Pinpoint the cell where the given text exists, returning its [X, Y] midpoint coordinate. 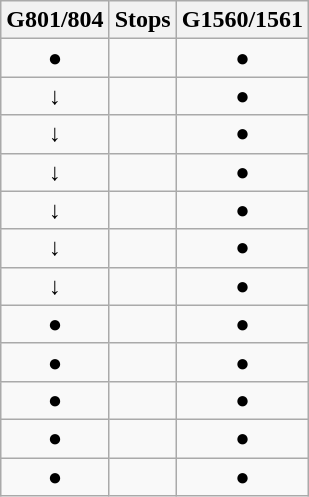
G1560/1561 [242, 20]
Stops [142, 20]
G801/804 [55, 20]
